Search for the cell housing the specified text and yield its [x, y] center coordinate. 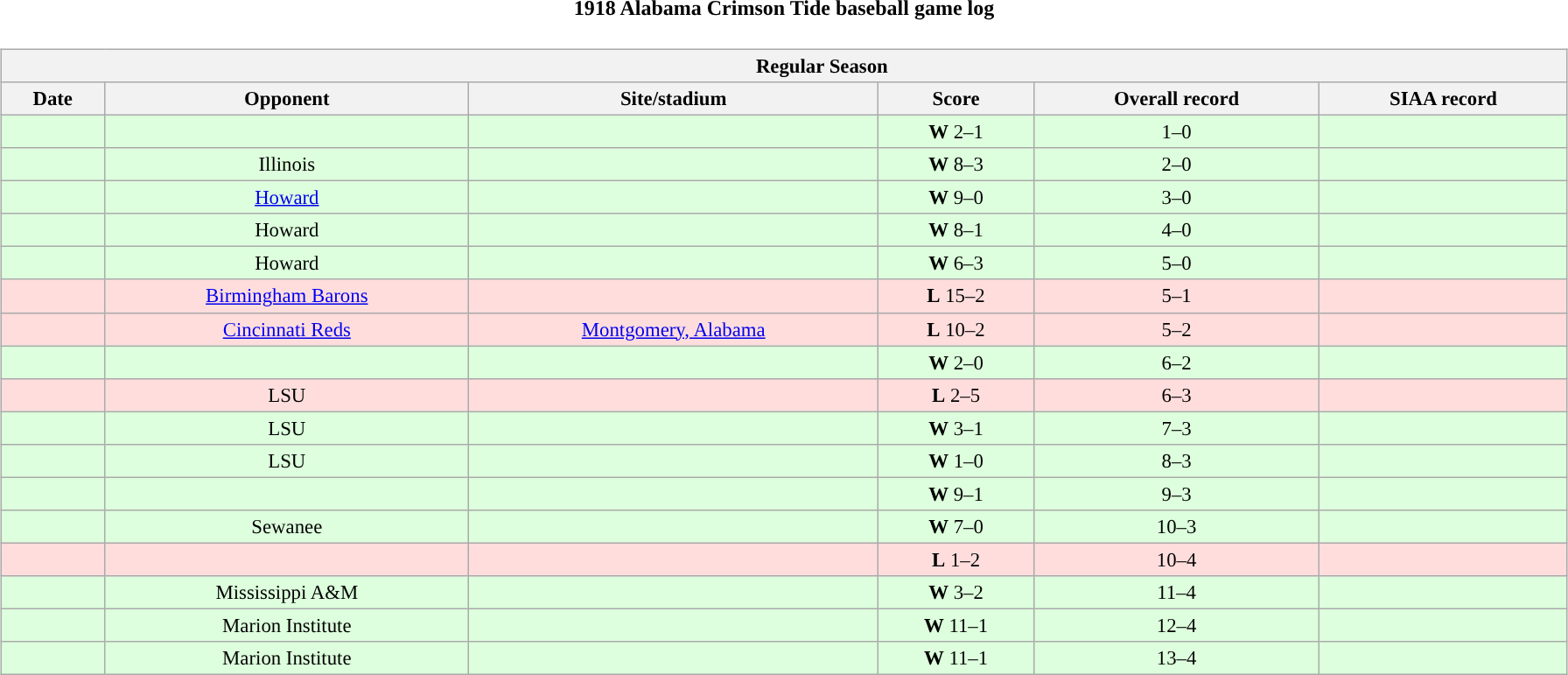
L 10–2 [956, 329]
W 8–1 [956, 230]
11–4 [1176, 593]
W 3–1 [956, 428]
W 9–0 [956, 198]
Opponent [287, 99]
W 6–3 [956, 264]
7–3 [1176, 428]
W 1–0 [956, 461]
W 8–3 [956, 165]
SIAA record [1444, 99]
Date [52, 99]
W 3–2 [956, 593]
Site/stadium [674, 99]
1–0 [1176, 131]
L 15–2 [956, 296]
3–0 [1176, 198]
Regular Season [784, 66]
W 2–1 [956, 131]
Mississippi A&M [287, 593]
5–0 [1176, 264]
5–2 [1176, 329]
10–4 [1176, 559]
9–3 [1176, 494]
Cincinnati Reds [287, 329]
L 1–2 [956, 559]
13–4 [1176, 658]
Score [956, 99]
10–3 [1176, 527]
6–3 [1176, 395]
W 9–1 [956, 494]
6–2 [1176, 362]
W 7–0 [956, 527]
4–0 [1176, 230]
2–0 [1176, 165]
Overall record [1176, 99]
L 2–5 [956, 395]
8–3 [1176, 461]
Illinois [287, 165]
Montgomery, Alabama [674, 329]
Sewanee [287, 527]
Birmingham Barons [287, 296]
W 2–0 [956, 362]
5–1 [1176, 296]
12–4 [1176, 625]
